Output the [X, Y] coordinate of the center of the cell containing the given text.  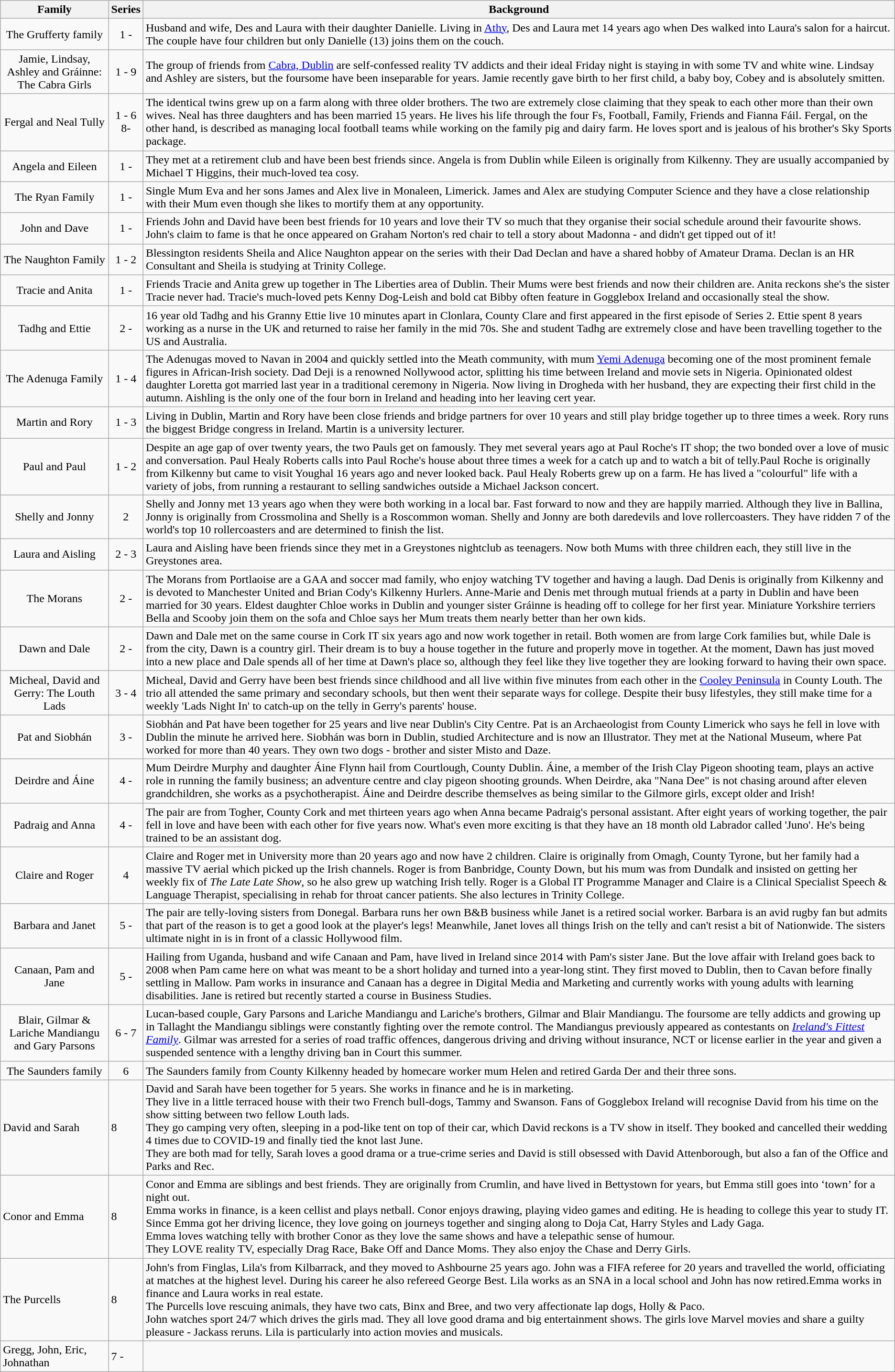
Micheal, David and Gerry: The Louth Lads [55, 693]
1 - 3 [126, 422]
1 - 4 [126, 378]
1 - 9 [126, 72]
Claire and Roger [55, 875]
7 - [126, 1356]
The Ryan Family [55, 197]
The Morans [55, 598]
David and Sarah [55, 1127]
Jamie, Lindsay, Ashley and Gráinne: The Cabra Girls [55, 72]
Pat and Siobhán [55, 737]
Conor and Emma [55, 1217]
Martin and Rory [55, 422]
The Saunders family [55, 1070]
Barbara and Janet [55, 926]
Angela and Eileen [55, 166]
3 - [126, 737]
Laura and Aisling [55, 554]
Gregg, John, Eric, Johnathan [55, 1356]
Family [55, 10]
Fergal and Neal Tully [55, 122]
The Grufferty family [55, 34]
4 [126, 875]
The Adenuga Family [55, 378]
Deirdre and Áine [55, 781]
Paul and Paul [55, 466]
John and Dave [55, 228]
Dawn and Dale [55, 649]
3 - 4 [126, 693]
Tracie and Anita [55, 291]
6 - 7 [126, 1033]
The Purcells [55, 1299]
Background [519, 10]
2 - 3 [126, 554]
Blair, Gilmar & Lariche Mandiangu and Gary Parsons [55, 1033]
Padraig and Anna [55, 825]
Series [126, 10]
The Saunders family from County Kilkenny headed by homecare worker mum Helen and retired Garda Der and their three sons. [519, 1070]
2 [126, 517]
Canaan, Pam and Jane [55, 976]
1 - 68- [126, 122]
Tadhg and Ettie [55, 328]
The Naughton Family [55, 259]
Shelly and Jonny [55, 517]
6 [126, 1070]
